Detect which cell encompasses the target text, then output its [x, y] center coordinate. 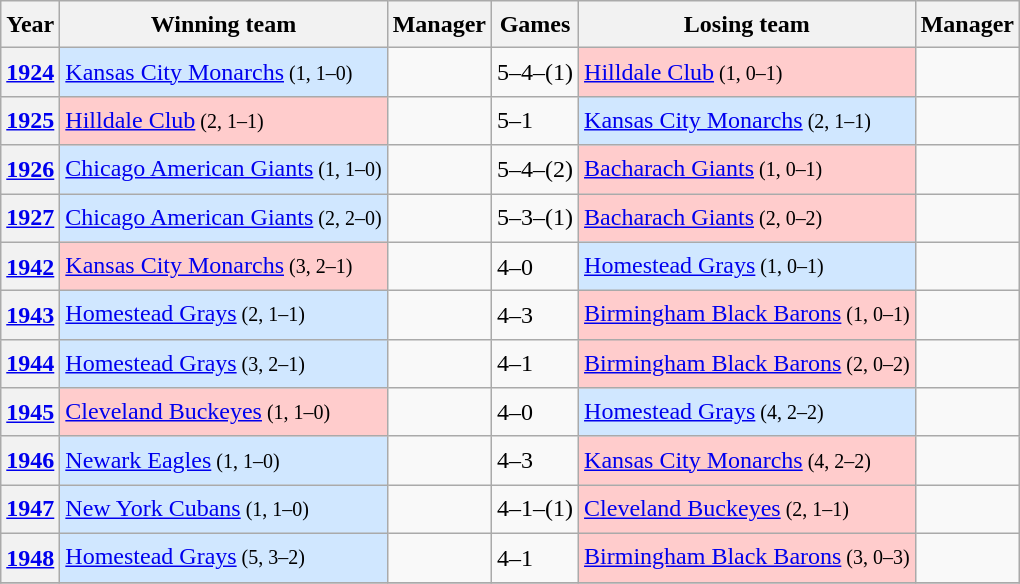
Birmingham Black Barons (1, 0–1) [748, 316]
Cleveland Buckeyes (1, 1–0) [224, 412]
1943 [30, 316]
5–1 [534, 120]
Winning team [224, 24]
Hilldale Club (1, 0–1) [748, 72]
Homestead Grays (2, 1–1) [224, 316]
Games [534, 24]
Kansas City Monarchs (1, 1–0) [224, 72]
Chicago American Giants (2, 2–0) [224, 218]
Kansas City Monarchs (4, 2–2) [748, 460]
1942 [30, 266]
Cleveland Buckeyes (2, 1–1) [748, 510]
Bacharach Giants (1, 0–1) [748, 170]
Birmingham Black Barons (2, 0–2) [748, 364]
4–1–(1) [534, 510]
Homestead Grays (1, 0–1) [748, 266]
Homestead Grays (5, 3–2) [224, 558]
Bacharach Giants (2, 0–2) [748, 218]
5–4–(2) [534, 170]
Kansas City Monarchs (2, 1–1) [748, 120]
1926 [30, 170]
Hilldale Club (2, 1–1) [224, 120]
1925 [30, 120]
Losing team [748, 24]
5–4–(1) [534, 72]
Birmingham Black Barons (3, 0–3) [748, 558]
1945 [30, 412]
1946 [30, 460]
Kansas City Monarchs (3, 2–1) [224, 266]
Chicago American Giants (1, 1–0) [224, 170]
1948 [30, 558]
Year [30, 24]
1924 [30, 72]
1947 [30, 510]
Newark Eagles (1, 1–0) [224, 460]
5–3–(1) [534, 218]
Homestead Grays (3, 2–1) [224, 364]
1944 [30, 364]
1927 [30, 218]
New York Cubans (1, 1–0) [224, 510]
Homestead Grays (4, 2–2) [748, 412]
